Identify which cell holds the provided text, then report its (X, Y) central coordinate. 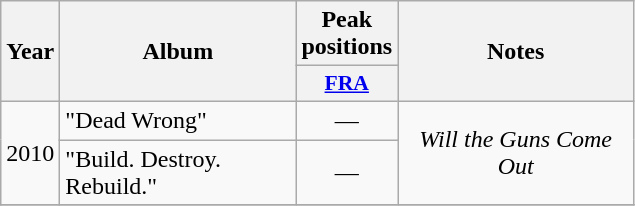
Peak positions (347, 34)
FRA (347, 84)
Album (178, 52)
Year (30, 52)
Notes (516, 52)
"Dead Wrong" (178, 120)
"Build. Destroy. Rebuild." (178, 172)
Will the Guns Come Out (516, 152)
2010 (30, 152)
